Identify which cell holds the provided text, then report its [X, Y] central coordinate. 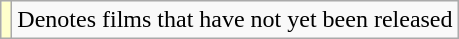
Denotes films that have not yet been released [235, 20]
